Provide the [X, Y] coordinate of the cell's center where the given text is located.  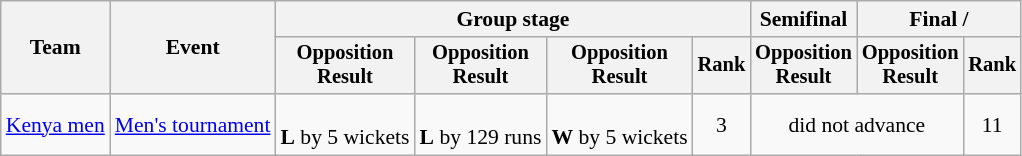
Kenya men [56, 124]
11 [992, 124]
Final / [939, 19]
3 [722, 124]
Men's tournament [193, 124]
Team [56, 48]
Event [193, 48]
Group stage [512, 19]
L by 129 runs [481, 124]
did not advance [856, 124]
W by 5 wickets [619, 124]
Semifinal [804, 19]
L by 5 wickets [344, 124]
